Determine the [x, y] coordinate at the center of the cell enclosing the given text.  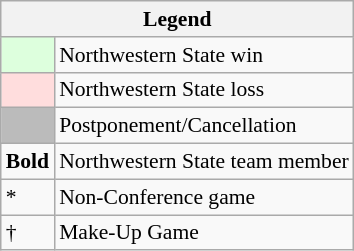
Northwestern State win [204, 55]
Non-Conference game [204, 197]
Postponement/Cancellation [204, 126]
Northwestern State team member [204, 162]
* [28, 197]
Northwestern State loss [204, 90]
Legend [178, 19]
Bold [28, 162]
Make-Up Game [204, 233]
† [28, 233]
